For the text-containing cell, return its midpoint in [x, y] coordinate format. 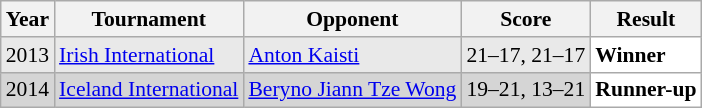
Result [646, 19]
Winner [646, 55]
21–17, 21–17 [526, 55]
Runner-up [646, 90]
Tournament [148, 19]
Opponent [352, 19]
2013 [28, 55]
19–21, 13–21 [526, 90]
Beryno Jiann Tze Wong [352, 90]
2014 [28, 90]
Score [526, 19]
Year [28, 19]
Iceland International [148, 90]
Irish International [148, 55]
Anton Kaisti [352, 55]
